Search for the cell housing the specified text and yield its (x, y) center coordinate. 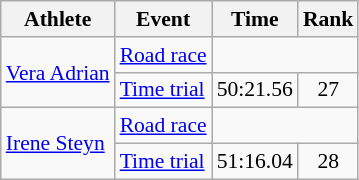
Vera Adrian (58, 72)
Time (255, 19)
51:16.04 (255, 162)
Event (164, 19)
27 (328, 90)
28 (328, 162)
Athlete (58, 19)
Rank (328, 19)
50:21.56 (255, 90)
Irene Steyn (58, 144)
